Locate the cell with the specified text and output its [x, y] center coordinate. 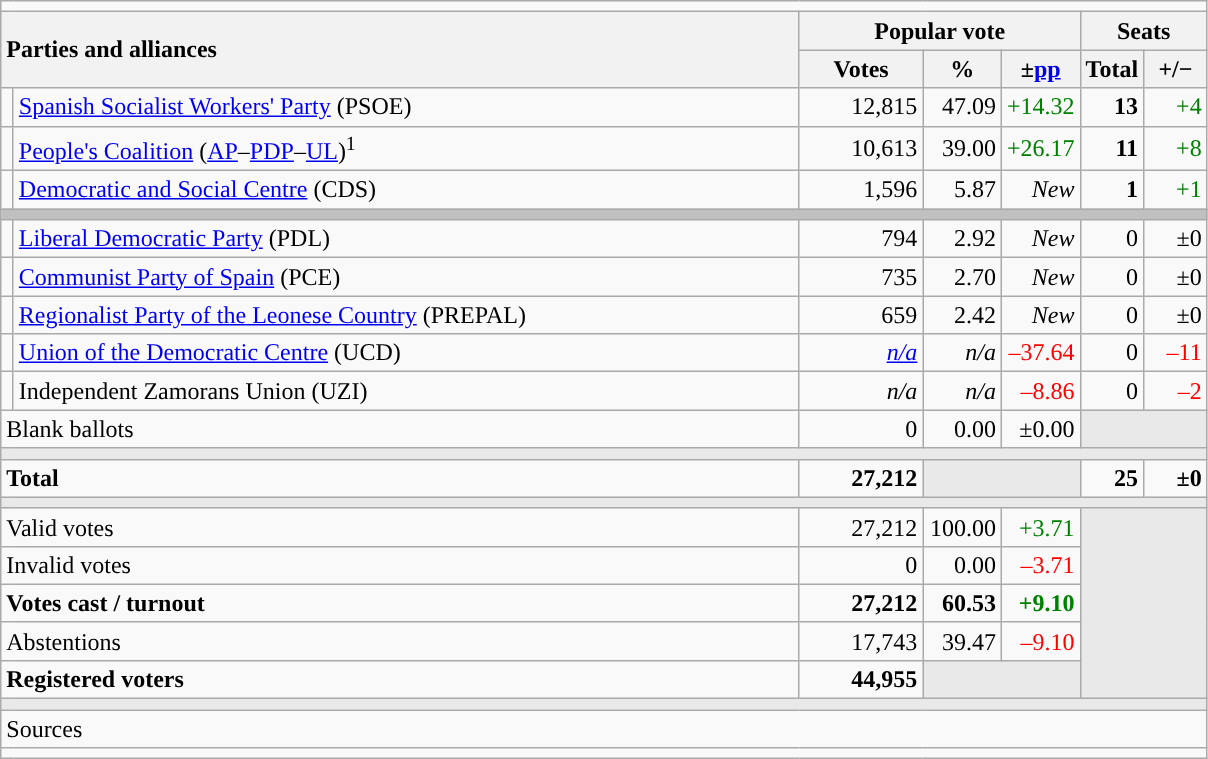
10,613 [861, 148]
–8.86 [1040, 391]
11 [1112, 148]
People's Coalition (AP–PDP–UL)1 [406, 148]
100.00 [962, 527]
–37.64 [1040, 353]
2.42 [962, 315]
Blank ballots [400, 429]
–2 [1176, 391]
–3.71 [1040, 565]
Regionalist Party of the Leonese Country (PREPAL) [406, 315]
44,955 [861, 679]
–9.10 [1040, 641]
+3.71 [1040, 527]
+4 [1176, 107]
39.00 [962, 148]
Union of the Democratic Centre (UCD) [406, 353]
Popular vote [940, 31]
794 [861, 239]
Invalid votes [400, 565]
39.47 [962, 641]
+14.32 [1040, 107]
Valid votes [400, 527]
47.09 [962, 107]
5.87 [962, 190]
Parties and alliances [400, 50]
Abstentions [400, 641]
Registered voters [400, 679]
+1 [1176, 190]
60.53 [962, 603]
25 [1112, 478]
2.92 [962, 239]
+9.10 [1040, 603]
±pp [1040, 69]
+26.17 [1040, 148]
–11 [1176, 353]
Sources [604, 729]
1,596 [861, 190]
2.70 [962, 277]
Liberal Democratic Party (PDL) [406, 239]
12,815 [861, 107]
Votes [861, 69]
Communist Party of Spain (PCE) [406, 277]
1 [1112, 190]
Democratic and Social Centre (CDS) [406, 190]
Votes cast / turnout [400, 603]
+/− [1176, 69]
13 [1112, 107]
735 [861, 277]
Spanish Socialist Workers' Party (PSOE) [406, 107]
Independent Zamorans Union (UZI) [406, 391]
% [962, 69]
±0.00 [1040, 429]
+8 [1176, 148]
17,743 [861, 641]
659 [861, 315]
Seats [1144, 31]
